Search for the cell housing the specified text and yield its (x, y) center coordinate. 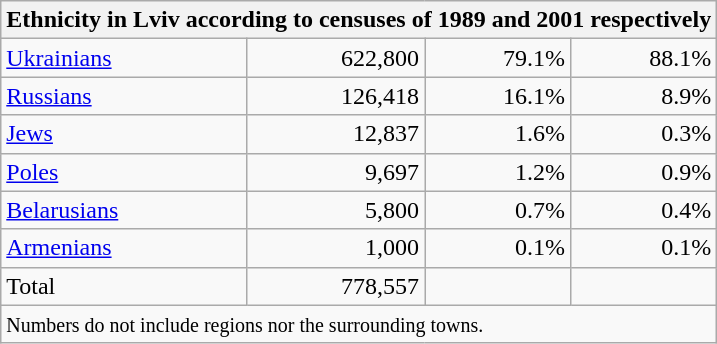
Poles (124, 172)
Numbers do not include regions nor the surrounding towns. (359, 324)
0.3% (644, 134)
0.9% (644, 172)
16.1% (498, 96)
Ethnicity in Lviv according to censuses of 1989 and 2001 respectively (359, 20)
9,697 (336, 172)
0.4% (644, 210)
79.1% (498, 58)
622,800 (336, 58)
8.9% (644, 96)
0.7% (498, 210)
Ukrainians (124, 58)
Belarusians (124, 210)
1.2% (498, 172)
126,418 (336, 96)
88.1% (644, 58)
Jews (124, 134)
Russians (124, 96)
1,000 (336, 248)
5,800 (336, 210)
1.6% (498, 134)
12,837 (336, 134)
Total (124, 286)
Armenians (124, 248)
778,557 (336, 286)
